From the cell containing the given text, extract its center point as (X, Y) coordinate. 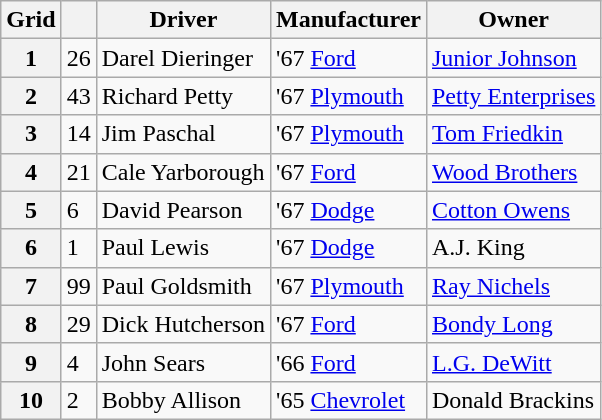
Jim Paschal (183, 134)
10 (31, 400)
7 (31, 286)
Paul Lewis (183, 248)
Wood Brothers (513, 172)
Junior Johnson (513, 58)
'65 Chevrolet (349, 400)
Bondy Long (513, 324)
Bobby Allison (183, 400)
Darel Dieringer (183, 58)
Tom Friedkin (513, 134)
99 (78, 286)
Manufacturer (349, 20)
3 (31, 134)
Cale Yarborough (183, 172)
Ray Nichels (513, 286)
Richard Petty (183, 96)
26 (78, 58)
Paul Goldsmith (183, 286)
14 (78, 134)
21 (78, 172)
29 (78, 324)
Petty Enterprises (513, 96)
David Pearson (183, 210)
John Sears (183, 362)
A.J. King (513, 248)
L.G. DeWitt (513, 362)
'66 Ford (349, 362)
43 (78, 96)
9 (31, 362)
Driver (183, 20)
Cotton Owens (513, 210)
Owner (513, 20)
Grid (31, 20)
8 (31, 324)
5 (31, 210)
Dick Hutcherson (183, 324)
Donald Brackins (513, 400)
